Find where the given text appears and provide that cell's center as [X, Y] coordinate. 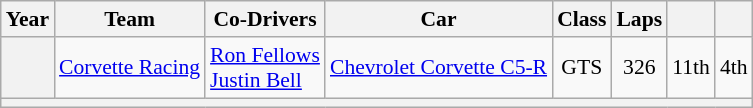
11th [691, 68]
Co-Drivers [265, 19]
Laps [639, 19]
Chevrolet Corvette C5-R [438, 68]
4th [734, 68]
Car [438, 19]
Corvette Racing [130, 68]
GTS [582, 68]
Ron Fellows Justin Bell [265, 68]
Team [130, 19]
326 [639, 68]
Year [28, 19]
Class [582, 19]
